Search for the cell housing the specified text and yield its [X, Y] center coordinate. 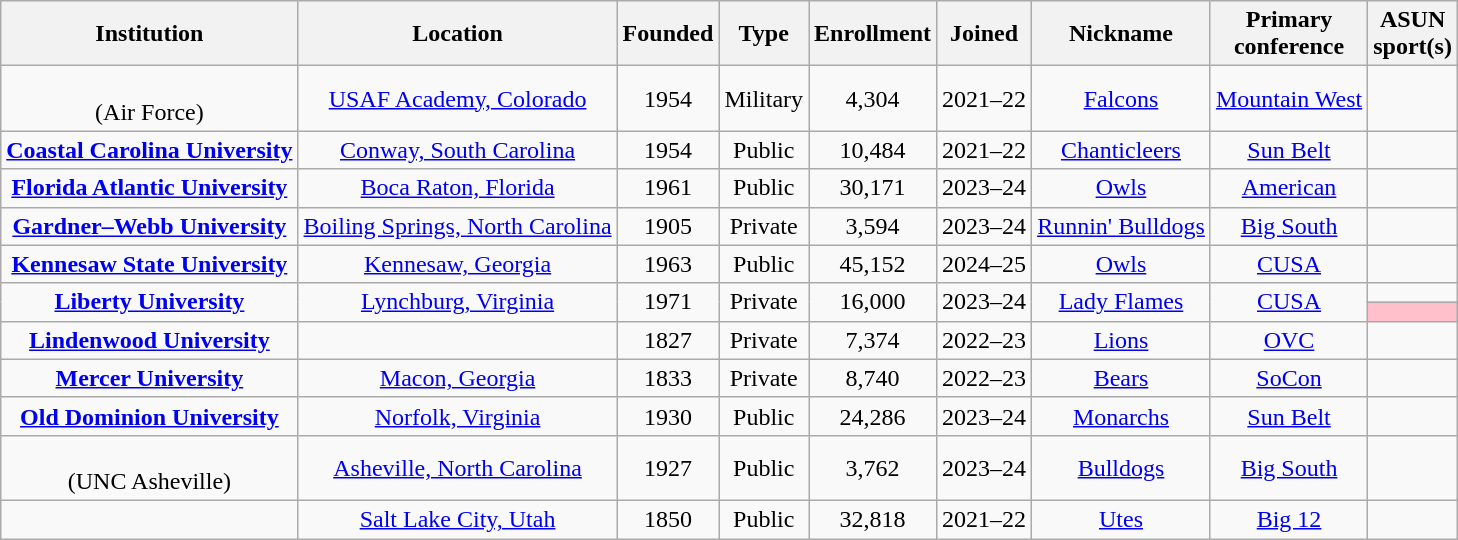
Boca Raton, Florida [458, 188]
Institution [150, 34]
Conway, South Carolina [458, 150]
Lady Flames [1122, 302]
1930 [668, 416]
1963 [668, 264]
16,000 [873, 302]
Military [764, 98]
OVC [1288, 340]
8,740 [873, 378]
30,171 [873, 188]
1961 [668, 188]
(UNC Asheville) [150, 468]
Falcons [1122, 98]
ASUNsport(s) [1413, 34]
45,152 [873, 264]
Liberty University [150, 302]
Nickname [1122, 34]
Macon, Georgia [458, 378]
Enrollment [873, 34]
Asheville, North Carolina [458, 468]
Type [764, 34]
1927 [668, 468]
1971 [668, 302]
American [1288, 188]
1850 [668, 519]
Mercer University [150, 378]
Runnin' Bulldogs [1122, 226]
USAF Academy, Colorado [458, 98]
Lindenwood University [150, 340]
7,374 [873, 340]
Mountain West [1288, 98]
Boiling Springs, North Carolina [458, 226]
1905 [668, 226]
Primaryconference [1288, 34]
Monarchs [1122, 416]
Big 12 [1288, 519]
Kennesaw State University [150, 264]
Lions [1122, 340]
SoCon [1288, 378]
Utes [1122, 519]
1827 [668, 340]
Coastal Carolina University [150, 150]
Florida Atlantic University [150, 188]
Bears [1122, 378]
Kennesaw, Georgia [458, 264]
32,818 [873, 519]
2024–25 [984, 264]
1833 [668, 378]
Lynchburg, Virginia [458, 302]
Norfolk, Virginia [458, 416]
Chanticleers [1122, 150]
Salt Lake City, Utah [458, 519]
10,484 [873, 150]
3,762 [873, 468]
Location [458, 34]
(Air Force) [150, 98]
Founded [668, 34]
Old Dominion University [150, 416]
24,286 [873, 416]
Gardner–Webb University [150, 226]
Bulldogs [1122, 468]
Joined [984, 34]
3,594 [873, 226]
4,304 [873, 98]
